Find where the given text appears and provide that cell's center as [X, Y] coordinate. 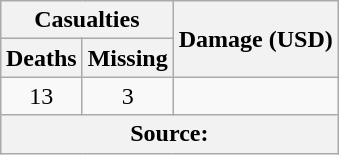
3 [128, 96]
Source: [169, 134]
13 [41, 96]
Deaths [41, 58]
Damage (USD) [256, 39]
Casualties [86, 20]
Missing [128, 58]
